Return the [X, Y] coordinate for the center point of the cell that contains the specified text.  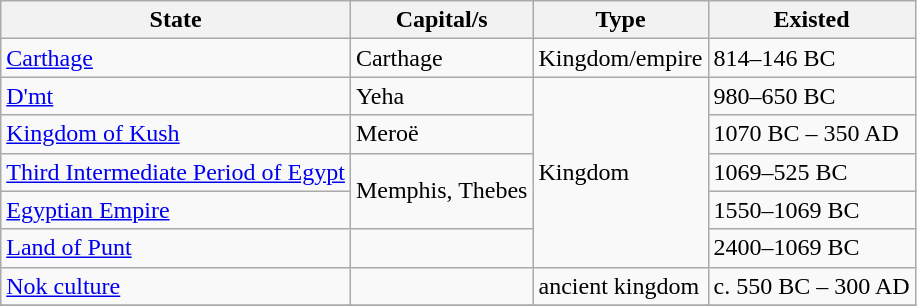
Memphis, Thebes [442, 191]
1069–525 BC [812, 172]
1070 BC – 350 AD [812, 134]
Land of Punt [176, 248]
Capital/s [442, 20]
Kingdom of Kush [176, 134]
Type [620, 20]
814–146 BC [812, 58]
State [176, 20]
2400–1069 BC [812, 248]
Third Intermediate Period of Egypt [176, 172]
980–650 BC [812, 96]
Meroë [442, 134]
D'mt [176, 96]
ancient kingdom [620, 286]
c. 550 BC – 300 AD [812, 286]
Yeha [442, 96]
Nok culture [176, 286]
1550–1069 BC [812, 210]
Existed [812, 20]
Egyptian Empire [176, 210]
Kingdom [620, 172]
Kingdom/empire [620, 58]
